From the cell containing the given text, extract its center point as [x, y] coordinate. 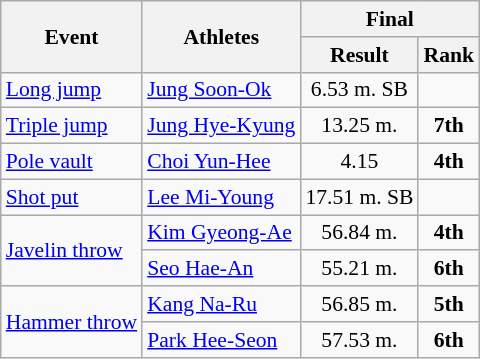
Javelin throw [72, 250]
Hammer throw [72, 322]
Long jump [72, 90]
5th [448, 304]
Athletes [221, 36]
6.53 m. SB [359, 90]
Kim Gyeong-Ae [221, 233]
56.84 m. [359, 233]
55.21 m. [359, 269]
Seo Hae-An [221, 269]
Park Hee-Seon [221, 340]
13.25 m. [359, 126]
7th [448, 126]
Result [359, 55]
Choi Yun-Hee [221, 162]
Triple jump [72, 126]
4.15 [359, 162]
Kang Na-Ru [221, 304]
Final [390, 19]
Jung Hye-Kyung [221, 126]
Rank [448, 55]
Shot put [72, 197]
56.85 m. [359, 304]
Jung Soon-Ok [221, 90]
Event [72, 36]
Pole vault [72, 162]
Lee Mi-Young [221, 197]
57.53 m. [359, 340]
17.51 m. SB [359, 197]
